Provide the (X, Y) coordinate of the cell's center where the given text is located.  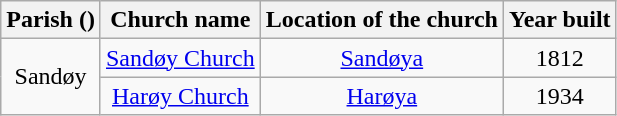
Sandøya (382, 58)
1934 (560, 96)
Harøy Church (180, 96)
Sandøy Church (180, 58)
Location of the church (382, 20)
Church name (180, 20)
Year built (560, 20)
Parish () (51, 20)
Sandøy (51, 77)
Harøya (382, 96)
1812 (560, 58)
